Search for the cell housing the specified text and yield its [X, Y] center coordinate. 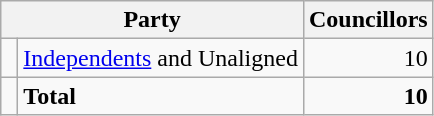
Total [161, 96]
Councillors [368, 20]
Party [152, 20]
Independents and Unaligned [161, 58]
